Identify which cell holds the provided text, then report its (X, Y) central coordinate. 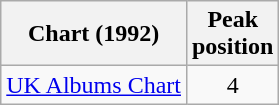
UK Albums Chart (94, 85)
4 (232, 85)
Peakposition (232, 34)
Chart (1992) (94, 34)
